Identify which cell holds the provided text, then report its [x, y] central coordinate. 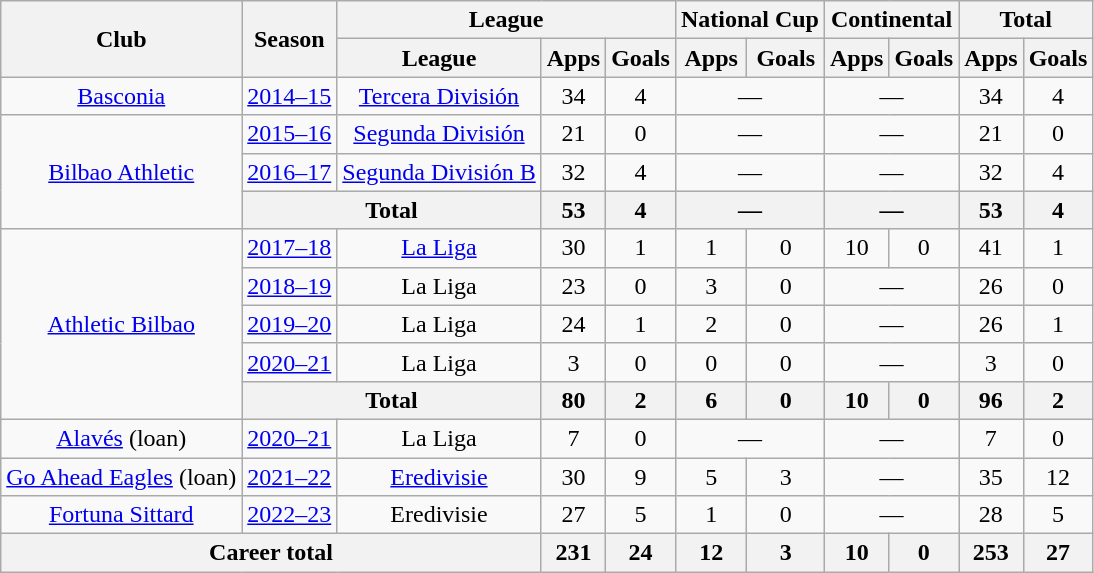
Club [122, 39]
Career total [271, 553]
Go Ahead Eagles (loan) [122, 477]
23 [573, 286]
231 [573, 553]
2015–16 [290, 134]
253 [991, 553]
Bilbao Athletic [122, 172]
Continental [891, 20]
80 [573, 400]
Season [290, 39]
Tercera División [439, 96]
National Cup [750, 20]
2022–23 [290, 515]
2016–17 [290, 172]
Basconia [122, 96]
2014–15 [290, 96]
6 [711, 400]
2018–19 [290, 286]
2021–22 [290, 477]
28 [991, 515]
Alavés (loan) [122, 438]
Fortuna Sittard [122, 515]
Athletic Bilbao [122, 324]
2017–18 [290, 248]
2019–20 [290, 324]
96 [991, 400]
9 [641, 477]
Segunda División [439, 134]
Segunda División B [439, 172]
35 [991, 477]
41 [991, 248]
